For the text-containing cell, return its midpoint in [X, Y] coordinate format. 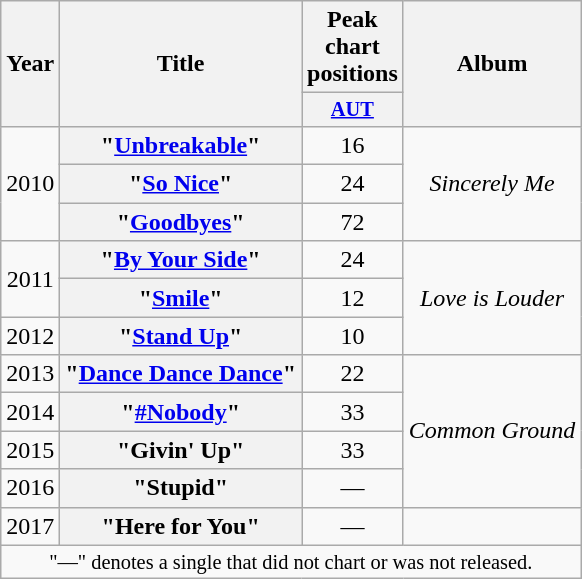
AUT [353, 110]
16 [353, 145]
12 [353, 298]
Year [30, 64]
Common Ground [492, 431]
Sincerely Me [492, 183]
Title [181, 64]
"Givin' Up" [181, 450]
2014 [30, 412]
"Here for You" [181, 526]
2011 [30, 279]
"Dance Dance Dance" [181, 374]
2017 [30, 526]
"So Nice" [181, 184]
2013 [30, 374]
72 [353, 222]
22 [353, 374]
2012 [30, 336]
"Unbreakable" [181, 145]
2015 [30, 450]
10 [353, 336]
Peak chart positions [353, 47]
Album [492, 64]
"#Nobody" [181, 412]
"—" denotes a single that did not chart or was not released. [291, 562]
Love is Louder [492, 298]
"Stupid" [181, 488]
2010 [30, 183]
"By Your Side" [181, 260]
2016 [30, 488]
"Stand Up" [181, 336]
"Goodbyes" [181, 222]
"Smile" [181, 298]
